Locate the cell with the specified text and output its (x, y) center coordinate. 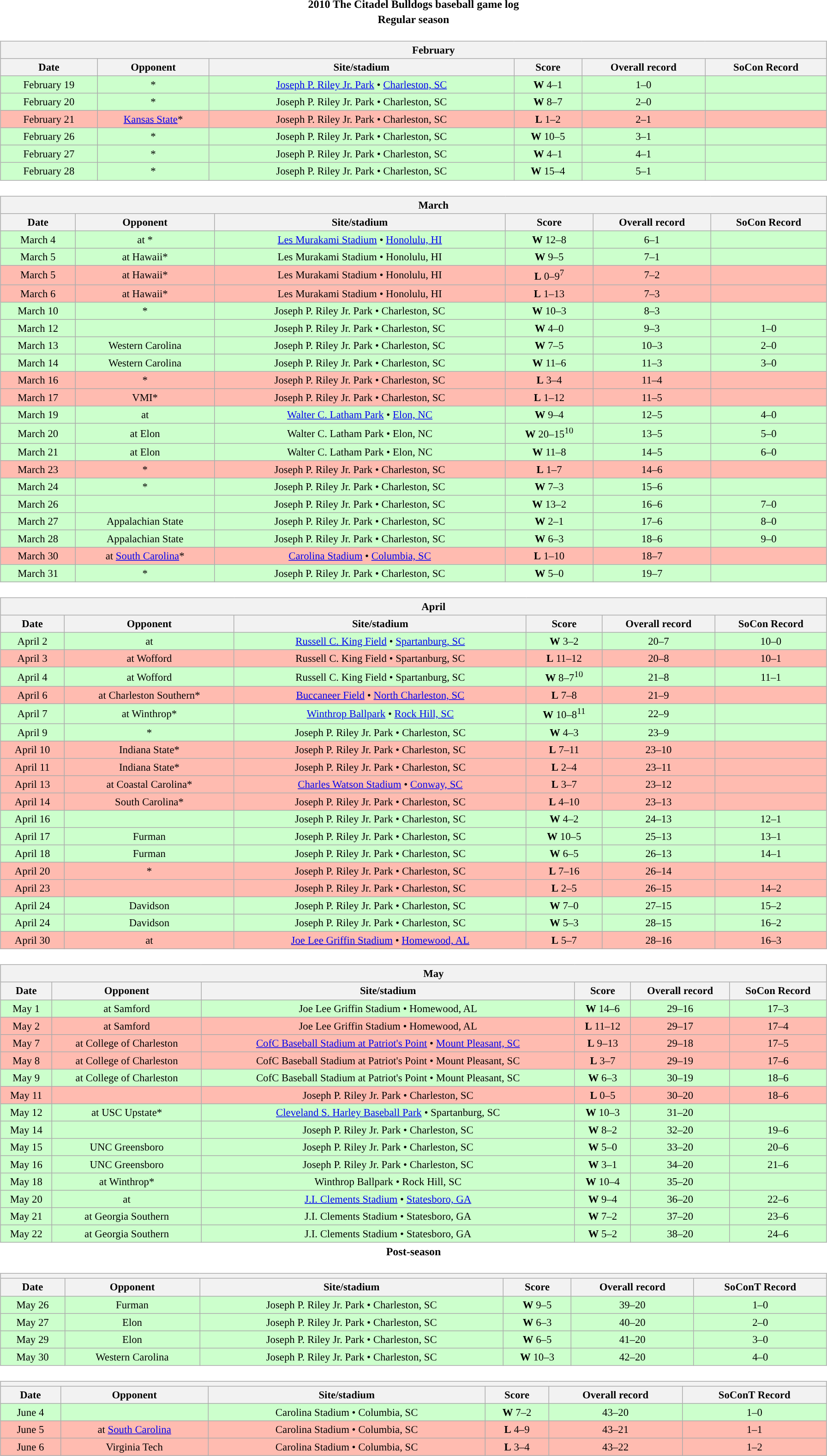
L 7–16 (564, 871)
March 20 (38, 433)
W 12–8 (549, 240)
March 27 (38, 521)
23–12 (658, 784)
11–1 (771, 677)
W 8–2 (603, 1130)
17–3 (778, 1008)
April 3 (32, 659)
W 13–2 (549, 504)
L 1–2 (548, 120)
June 4 (30, 1412)
February 19 (49, 84)
20–7 (658, 641)
14–6 (652, 469)
39–20 (632, 1305)
February 27 (49, 154)
at South Carolina* (145, 556)
March 21 (38, 452)
May 27 (33, 1322)
March 6 (38, 294)
3–1 (643, 137)
36–20 (680, 1199)
March 13 (38, 346)
7–1 (652, 257)
June 5 (30, 1430)
9–0 (769, 539)
March 12 (38, 328)
March 28 (38, 539)
24–13 (658, 819)
1–1 (754, 1430)
L 2–5 (564, 888)
March 17 (38, 398)
W 7–0 (564, 906)
L 0–5 (603, 1095)
22–6 (778, 1199)
W 10–4 (603, 1182)
W 11–8 (549, 452)
April 17 (32, 836)
23–10 (658, 749)
June 6 (30, 1447)
L 7–8 (564, 695)
April 11 (32, 767)
at * (145, 240)
May 11 (26, 1095)
W 4–3 (564, 732)
April 7 (32, 713)
April 9 (32, 732)
Buccaneer Field • North Charleston, SC (380, 695)
23–13 (658, 802)
W 14–6 (603, 1008)
April 10 (32, 749)
29–17 (680, 1026)
43–21 (616, 1430)
May 26 (33, 1305)
May 14 (26, 1130)
13–1 (771, 836)
18–7 (652, 556)
33–20 (680, 1147)
17–5 (778, 1043)
April 18 (32, 854)
VMI* (145, 398)
6–1 (652, 240)
14–1 (771, 854)
43–22 (616, 1447)
at USC Upstate* (126, 1113)
25–13 (658, 836)
7–0 (769, 504)
February 26 (49, 137)
W 3–2 (564, 641)
7–3 (652, 294)
12–1 (771, 819)
May 7 (26, 1043)
May 21 (26, 1216)
23–6 (778, 1216)
19–7 (652, 573)
30–19 (680, 1078)
11–3 (652, 363)
11–4 (652, 380)
May 30 (33, 1357)
W 3–1 (603, 1164)
at South Carolina (134, 1430)
26–13 (658, 854)
L 1–13 (549, 294)
14–2 (771, 888)
L 4–9 (517, 1430)
at Coastal Carolina* (150, 784)
L 9–13 (603, 1043)
March 19 (38, 415)
W 5–2 (603, 1234)
16–3 (771, 941)
L 5–7 (564, 941)
South Carolina* (150, 802)
March 23 (38, 469)
4–1 (643, 154)
19–6 (778, 1130)
W 4–0 (549, 328)
5–0 (769, 433)
16–2 (771, 923)
11–5 (652, 398)
7–2 (652, 275)
30–20 (680, 1095)
14–5 (652, 452)
29–19 (680, 1061)
8–0 (769, 521)
26–15 (658, 888)
at Charleston Southern* (150, 695)
W 20–1510 (549, 433)
Charles Watson Stadium • Conway, SC (380, 784)
March 10 (38, 311)
41–20 (632, 1339)
23–11 (658, 767)
March 14 (38, 363)
17–4 (778, 1026)
21–9 (658, 695)
April 30 (32, 941)
May 2 (26, 1026)
12–5 (652, 415)
W 8–710 (564, 677)
23–9 (658, 732)
March 26 (38, 504)
March 4 (38, 240)
Kansas State* (153, 120)
Cleveland S. Harley Baseball Park • Spartanburg, SC (388, 1113)
May 8 (26, 1061)
L 7–11 (564, 749)
May 16 (26, 1164)
L 1–10 (549, 556)
W 4–2 (564, 819)
February 20 (49, 102)
35–20 (680, 1182)
16–6 (652, 504)
May 20 (26, 1199)
13–5 (652, 433)
28–15 (658, 923)
March 31 (38, 573)
W 7–3 (549, 486)
L 1–7 (549, 469)
20–8 (658, 659)
April 6 (32, 695)
20–6 (778, 1147)
L 4–10 (564, 802)
43–20 (616, 1412)
April 14 (32, 802)
April 4 (32, 677)
24–6 (778, 1234)
May 15 (26, 1147)
10–3 (652, 346)
W 8–7 (548, 102)
37–20 (680, 1216)
W 10–811 (564, 713)
May 22 (26, 1234)
34–20 (680, 1164)
April (413, 606)
L 1–12 (549, 398)
April 23 (32, 888)
May 1 (26, 1008)
February 28 (49, 171)
May 12 (26, 1113)
40–20 (632, 1322)
W 11–6 (549, 363)
March (413, 204)
2–1 (643, 120)
8–3 (652, 311)
22–9 (658, 713)
Virginia Tech (134, 1447)
42–20 (632, 1357)
1–2 (754, 1447)
10–0 (771, 641)
26–14 (658, 871)
29–18 (680, 1043)
April 20 (32, 871)
May 9 (26, 1078)
W 2–1 (549, 521)
W 7–5 (549, 346)
31–20 (680, 1113)
W 5–3 (564, 923)
5–1 (643, 171)
9–3 (652, 328)
29–16 (680, 1008)
38–20 (680, 1234)
April 16 (32, 819)
February 21 (49, 120)
W 15–4 (548, 171)
April 2 (32, 641)
March 16 (38, 380)
21–8 (658, 677)
27–15 (658, 906)
March 30 (38, 556)
May (413, 974)
April 13 (32, 784)
February (413, 50)
May 18 (26, 1182)
21–6 (778, 1164)
6–0 (769, 452)
32–20 (680, 1130)
15–2 (771, 906)
10–1 (771, 659)
May 29 (33, 1339)
15–6 (652, 486)
28–16 (658, 941)
March 24 (38, 486)
L 0–97 (549, 275)
L 2–4 (564, 767)
